Identify which cell holds the provided text, then report its [X, Y] central coordinate. 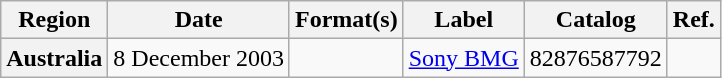
Catalog [596, 20]
Date [199, 20]
Sony BMG [464, 58]
Label [464, 20]
Ref. [694, 20]
8 December 2003 [199, 58]
Format(s) [346, 20]
Australia [54, 58]
82876587792 [596, 58]
Region [54, 20]
